Determine the [x, y] coordinate at the center of the cell enclosing the given text.  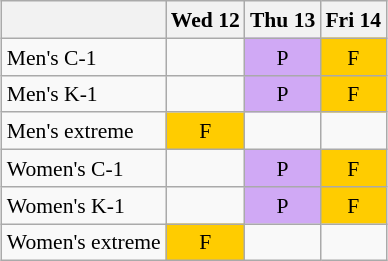
Fri 14 [353, 20]
Men's extreme [84, 130]
Women's K-1 [84, 204]
Wed 12 [206, 20]
Women's extreme [84, 242]
Thu 13 [283, 20]
Men's K-1 [84, 94]
Men's C-1 [84, 56]
Women's C-1 [84, 168]
